Scan for the cell matching the given text and deliver its (X, Y) coordinate at center. 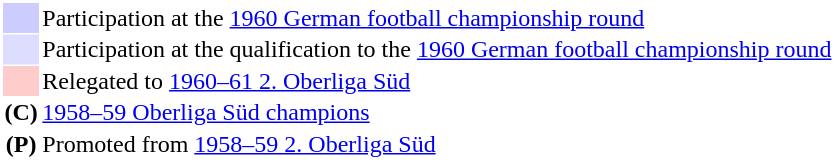
(C) (21, 113)
(P) (21, 144)
Promoted from 1958–59 2. Oberliga Süd (437, 144)
Participation at the 1960 German football championship round (437, 18)
Relegated to 1960–61 2. Oberliga Süd (437, 81)
1958–59 Oberliga Süd champions (437, 113)
Participation at the qualification to the 1960 German football championship round (437, 49)
